Output the [x, y] coordinate of the center of the cell containing the given text.  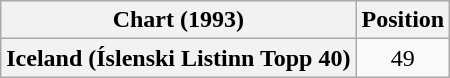
49 [403, 58]
Chart (1993) [178, 20]
Position [403, 20]
Iceland (Íslenski Listinn Topp 40) [178, 58]
